Search for the cell housing the specified text and yield its (X, Y) center coordinate. 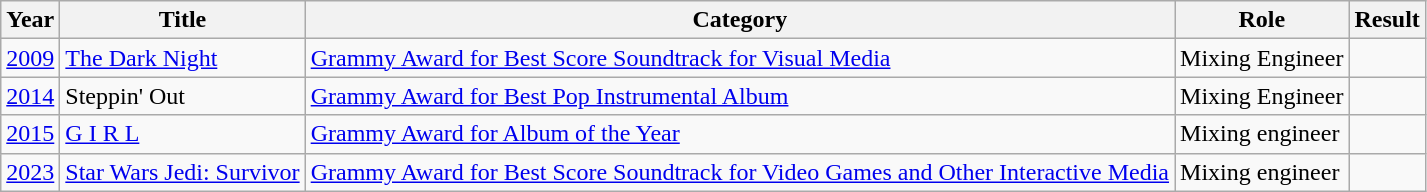
Category (740, 20)
Steppin' Out (182, 96)
Star Wars Jedi: Survivor (182, 172)
Result (1387, 20)
Grammy Award for Best Score Soundtrack for Video Games and Other Interactive Media (740, 172)
Year (30, 20)
2009 (30, 58)
Title (182, 20)
Role (1262, 20)
Grammy Award for Best Pop Instrumental Album (740, 96)
Grammy Award for Best Score Soundtrack for Visual Media (740, 58)
2023 (30, 172)
The Dark Night (182, 58)
Grammy Award for Album of the Year (740, 134)
2014 (30, 96)
2015 (30, 134)
G I R L (182, 134)
